Extract the (X, Y) coordinate from the center of the cell holding the provided text.  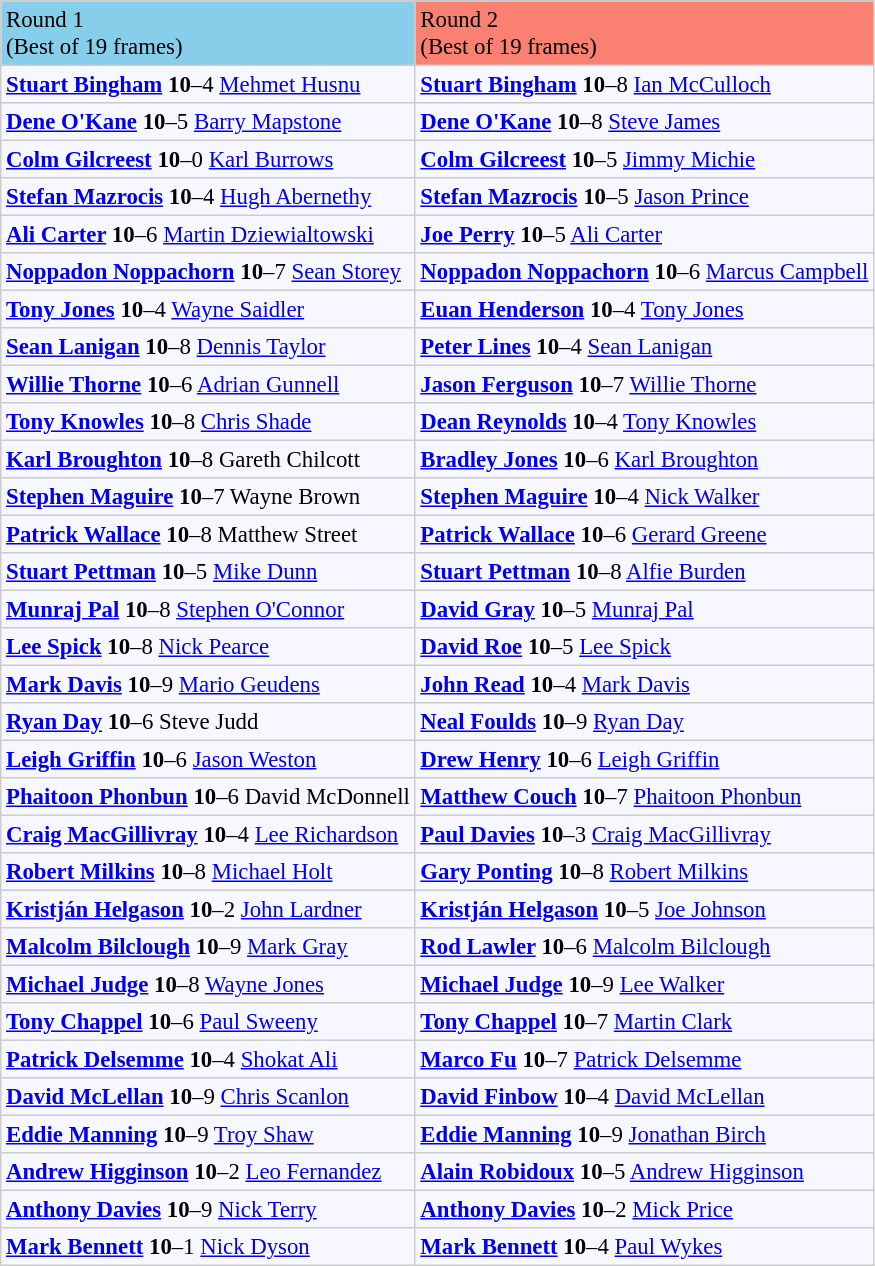
David Roe 10–5 Lee Spick (644, 647)
Stuart Bingham 10–8 Ian McCulloch (644, 84)
Dene O'Kane 10–8 Steve James (644, 122)
Lee Spick 10–8 Nick Pearce (208, 647)
Mark Bennett 10–4 Paul Wykes (644, 1247)
Peter Lines 10–4 Sean Lanigan (644, 347)
Tony Knowles 10–8 Chris Shade (208, 422)
Dene O'Kane 10–5 Barry Mapstone (208, 122)
Stefan Mazrocis 10–4 Hugh Abernethy (208, 197)
Tony Jones 10–4 Wayne Saidler (208, 309)
Dean Reynolds 10–4 Tony Knowles (644, 422)
Kristján Helgason 10–5 Joe Johnson (644, 909)
Mark Davis 10–9 Mario Geudens (208, 684)
Tony Chappel 10–7 Martin Clark (644, 1022)
Drew Henry 10–6 Leigh Griffin (644, 759)
Colm Gilcreest 10–5 Jimmy Michie (644, 159)
Leigh Griffin 10–6 Jason Weston (208, 759)
Willie Thorne 10–6 Adrian Gunnell (208, 384)
Matthew Couch 10–7 Phaitoon Phonbun (644, 797)
Euan Henderson 10–4 Tony Jones (644, 309)
Jason Ferguson 10–7 Willie Thorne (644, 384)
Ryan Day 10–6 Steve Judd (208, 722)
Neal Foulds 10–9 Ryan Day (644, 722)
Stuart Bingham 10–4 Mehmet Husnu (208, 84)
Marco Fu 10–7 Patrick Delsemme (644, 1059)
Eddie Manning 10–9 Jonathan Birch (644, 1134)
Stephen Maguire 10–7 Wayne Brown (208, 497)
Noppadon Noppachorn 10–6 Marcus Campbell (644, 272)
Stephen Maguire 10–4 Nick Walker (644, 497)
Karl Broughton 10–8 Gareth Chilcott (208, 459)
Paul Davies 10–3 Craig MacGillivray (644, 834)
Round 2(Best of 19 frames) (644, 33)
Andrew Higginson 10–2 Leo Fernandez (208, 1172)
Mark Bennett 10–1 Nick Dyson (208, 1247)
Phaitoon Phonbun 10–6 David McDonnell (208, 797)
Joe Perry 10–5 Ali Carter (644, 234)
Alain Robidoux 10–5 Andrew Higginson (644, 1172)
Kristján Helgason 10–2 John Lardner (208, 909)
Anthony Davies 10–9 Nick Terry (208, 1209)
Eddie Manning 10–9 Troy Shaw (208, 1134)
Colm Gilcreest 10–0 Karl Burrows (208, 159)
Anthony Davies 10–2 Mick Price (644, 1209)
Stefan Mazrocis 10–5 Jason Prince (644, 197)
John Read 10–4 Mark Davis (644, 684)
Michael Judge 10–8 Wayne Jones (208, 984)
Malcolm Bilclough 10–9 Mark Gray (208, 947)
Tony Chappel 10–6 Paul Sweeny (208, 1022)
Munraj Pal 10–8 Stephen O'Connor (208, 609)
Sean Lanigan 10–8 Dennis Taylor (208, 347)
Noppadon Noppachorn 10–7 Sean Storey (208, 272)
David Gray 10–5 Munraj Pal (644, 609)
Stuart Pettman 10–8 Alfie Burden (644, 572)
Ali Carter 10–6 Martin Dziewialtowski (208, 234)
Patrick Wallace 10–8 Matthew Street (208, 534)
Round 1(Best of 19 frames) (208, 33)
David McLellan 10–9 Chris Scanlon (208, 1097)
Craig MacGillivray 10–4 Lee Richardson (208, 834)
Stuart Pettman 10–5 Mike Dunn (208, 572)
Robert Milkins 10–8 Michael Holt (208, 872)
Bradley Jones 10–6 Karl Broughton (644, 459)
Patrick Delsemme 10–4 Shokat Ali (208, 1059)
Gary Ponting 10–8 Robert Milkins (644, 872)
Rod Lawler 10–6 Malcolm Bilclough (644, 947)
Michael Judge 10–9 Lee Walker (644, 984)
Patrick Wallace 10–6 Gerard Greene (644, 534)
David Finbow 10–4 David McLellan (644, 1097)
